Return the [x, y] coordinate for the center point of the cell that contains the specified text.  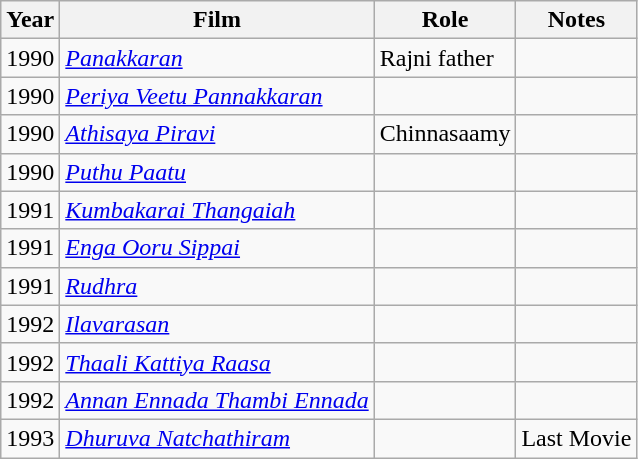
Puthu Paatu [217, 172]
Periya Veetu Pannakkaran [217, 96]
Notes [576, 20]
Ilavarasan [217, 324]
Last Movie [576, 438]
Kumbakarai Thangaiah [217, 210]
Annan Ennada Thambi Ennada [217, 400]
Rajni father [445, 58]
Dhuruva Natchathiram [217, 438]
Athisaya Piravi [217, 134]
Role [445, 20]
Thaali Kattiya Raasa [217, 362]
Film [217, 20]
Year [30, 20]
Rudhra [217, 286]
Chinnasaamy [445, 134]
1993 [30, 438]
Panakkaran [217, 58]
Enga Ooru Sippai [217, 248]
